From the cell containing the given text, extract its center point as (X, Y) coordinate. 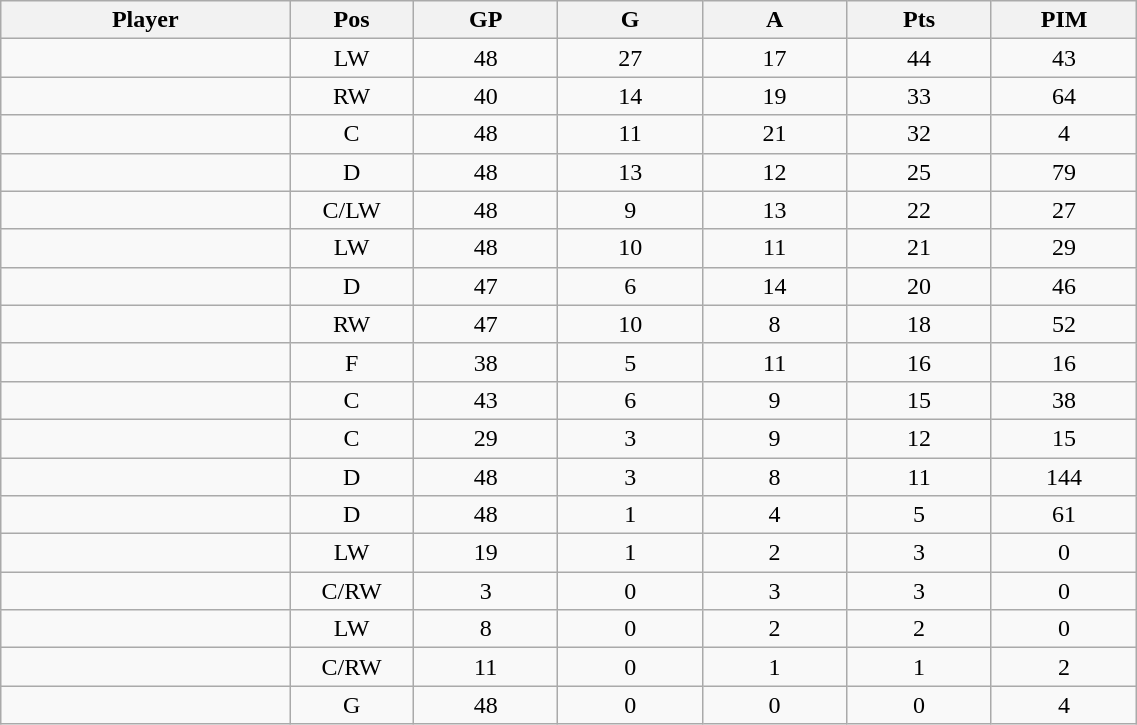
32 (919, 134)
44 (919, 58)
Pos (352, 20)
46 (1064, 286)
Pts (919, 20)
52 (1064, 324)
Player (146, 20)
64 (1064, 96)
20 (919, 286)
40 (485, 96)
25 (919, 172)
22 (919, 210)
61 (1064, 515)
79 (1064, 172)
17 (774, 58)
33 (919, 96)
F (352, 362)
C/LW (352, 210)
PIM (1064, 20)
GP (485, 20)
18 (919, 324)
A (774, 20)
144 (1064, 477)
